Pinpoint the cell where the given text exists, returning its [x, y] midpoint coordinate. 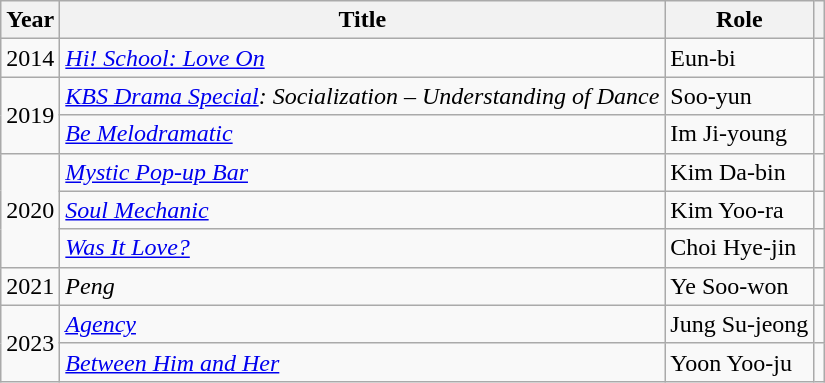
2020 [30, 210]
Kim Yoo-ra [740, 210]
2021 [30, 286]
Year [30, 20]
Jung Su-jeong [740, 324]
Between Him and Her [362, 362]
Im Ji-young [740, 134]
Mystic Pop-up Bar [362, 172]
Title [362, 20]
Agency [362, 324]
2014 [30, 58]
Kim Da-bin [740, 172]
Ye Soo-won [740, 286]
Was It Love? [362, 248]
Be Melodramatic [362, 134]
Hi! School: Love On [362, 58]
KBS Drama Special: Socialization – Understanding of Dance [362, 96]
Peng [362, 286]
2023 [30, 343]
Soo-yun [740, 96]
Eun-bi [740, 58]
2019 [30, 115]
Choi Hye-jin [740, 248]
Yoon Yoo-ju [740, 362]
Role [740, 20]
Soul Mechanic [362, 210]
